For the text-containing cell, return its midpoint in [X, Y] coordinate format. 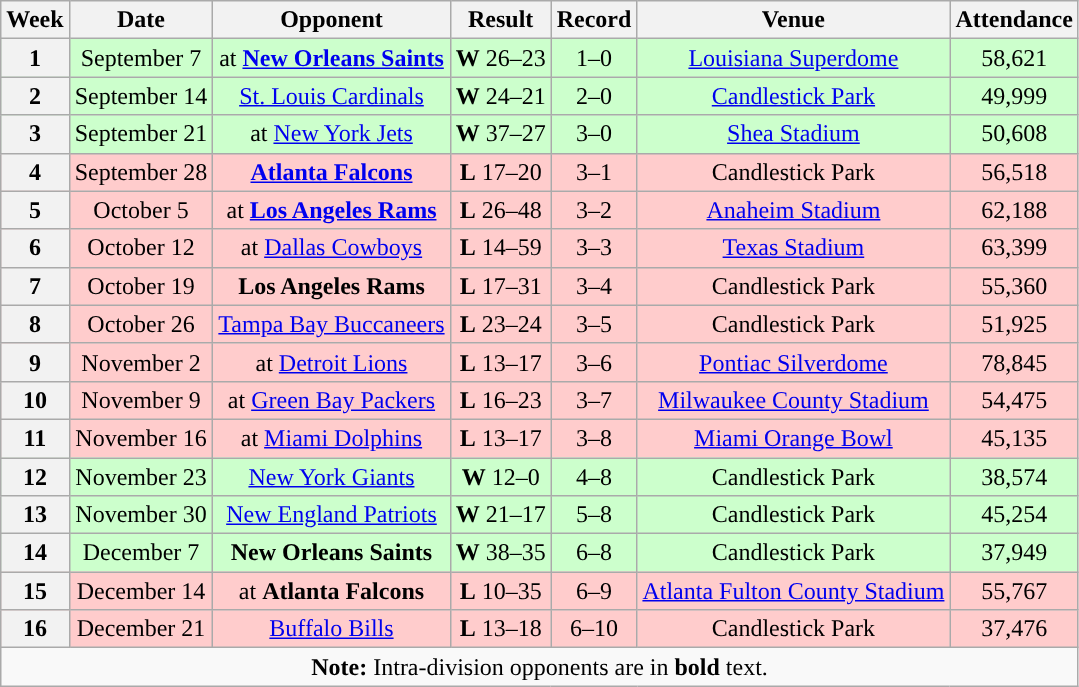
45,254 [1014, 515]
Note: Intra-division opponents are in bold text. [540, 667]
37,949 [1014, 553]
at New Orleans Saints [332, 58]
W 21–17 [500, 515]
56,518 [1014, 172]
W 26–23 [500, 58]
2 [35, 96]
3–3 [594, 248]
at Los Angeles Rams [332, 210]
4–8 [594, 477]
3–1 [594, 172]
9 [35, 362]
Shea Stadium [794, 134]
October 12 [141, 248]
55,360 [1014, 286]
5 [35, 210]
Atlanta Fulton County Stadium [794, 591]
L 16–23 [500, 400]
at Dallas Cowboys [332, 248]
Atlanta Falcons [332, 172]
Week [35, 20]
51,925 [1014, 324]
49,999 [1014, 96]
W 12–0 [500, 477]
at Green Bay Packers [332, 400]
2–0 [594, 96]
3–2 [594, 210]
November 9 [141, 400]
Date [141, 20]
October 19 [141, 286]
L 26–48 [500, 210]
3–4 [594, 286]
3–0 [594, 134]
L 23–24 [500, 324]
37,476 [1014, 629]
L 17–20 [500, 172]
September 21 [141, 134]
Record [594, 20]
Anaheim Stadium [794, 210]
December 21 [141, 629]
at Miami Dolphins [332, 438]
Buffalo Bills [332, 629]
6 [35, 248]
St. Louis Cardinals [332, 96]
38,574 [1014, 477]
W 37–27 [500, 134]
50,608 [1014, 134]
L 14–59 [500, 248]
December 14 [141, 591]
3–6 [594, 362]
September 28 [141, 172]
58,621 [1014, 58]
L 13–18 [500, 629]
45,135 [1014, 438]
New England Patriots [332, 515]
Opponent [332, 20]
11 [35, 438]
November 16 [141, 438]
6–8 [594, 553]
3 [35, 134]
Result [500, 20]
December 7 [141, 553]
62,188 [1014, 210]
Attendance [1014, 20]
October 5 [141, 210]
September 14 [141, 96]
4 [35, 172]
14 [35, 553]
15 [35, 591]
10 [35, 400]
12 [35, 477]
Pontiac Silverdome [794, 362]
November 2 [141, 362]
8 [35, 324]
at Detroit Lions [332, 362]
Miami Orange Bowl [794, 438]
Milwaukee County Stadium [794, 400]
6–10 [594, 629]
W 38–35 [500, 553]
63,399 [1014, 248]
Texas Stadium [794, 248]
3–8 [594, 438]
16 [35, 629]
November 30 [141, 515]
September 7 [141, 58]
6–9 [594, 591]
13 [35, 515]
5–8 [594, 515]
November 23 [141, 477]
3–7 [594, 400]
1–0 [594, 58]
55,767 [1014, 591]
54,475 [1014, 400]
at New York Jets [332, 134]
New Orleans Saints [332, 553]
3–5 [594, 324]
Venue [794, 20]
New York Giants [332, 477]
L 17–31 [500, 286]
L 10–35 [500, 591]
1 [35, 58]
October 26 [141, 324]
W 24–21 [500, 96]
Los Angeles Rams [332, 286]
Tampa Bay Buccaneers [332, 324]
7 [35, 286]
Louisiana Superdome [794, 58]
78,845 [1014, 362]
at Atlanta Falcons [332, 591]
